Provide the [X, Y] coordinate of the cell's center where the given text is located.  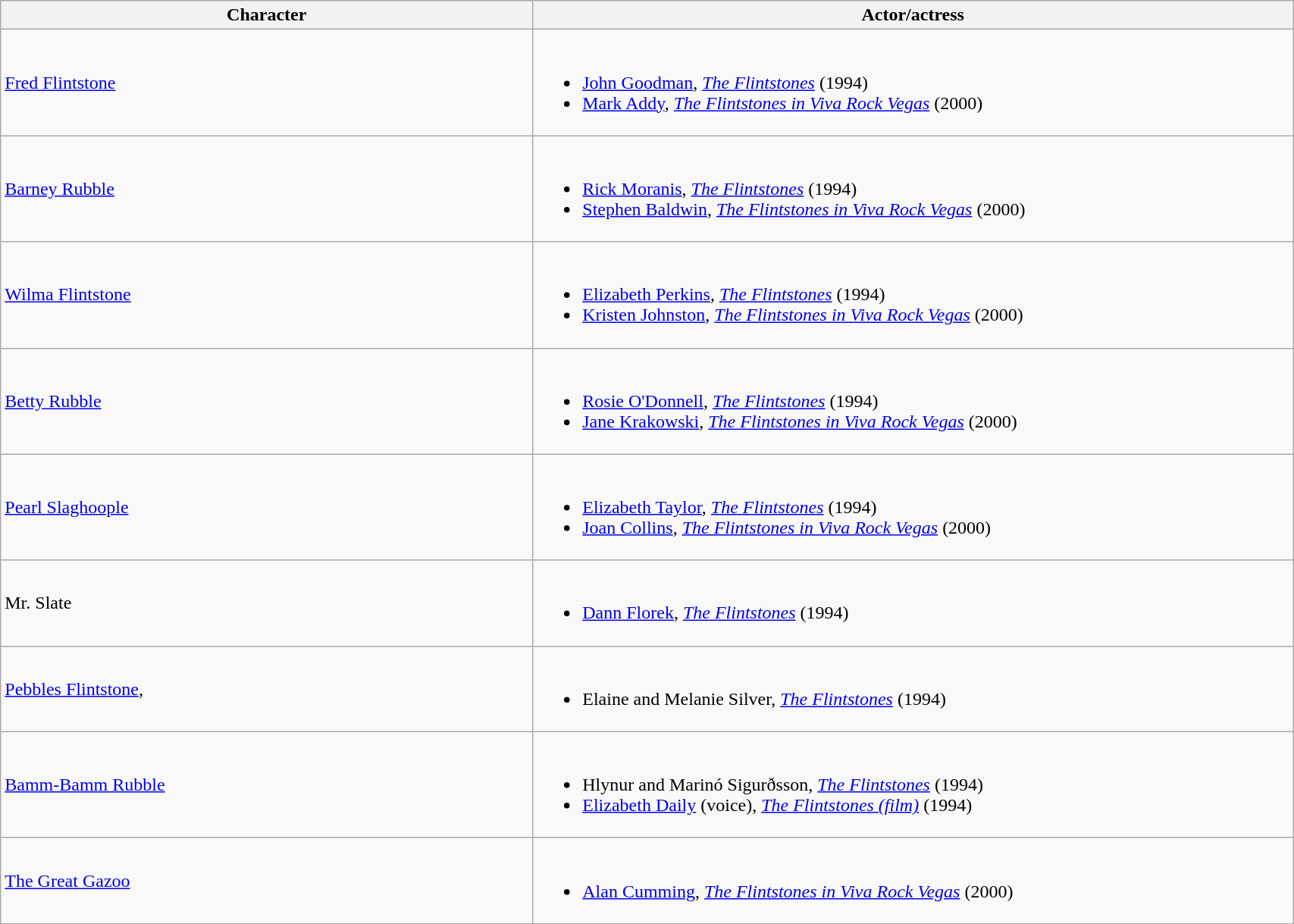
Bamm-Bamm Rubble [267, 785]
Hlynur and Marinó Sigurðsson, The Flintstones (1994)Elizabeth Daily (voice), The Flintstones (film) (1994) [913, 785]
Rosie O'Donnell, The Flintstones (1994)Jane Krakowski, The Flintstones in Viva Rock Vegas (2000) [913, 401]
Wilma Flintstone [267, 295]
Rick Moranis, The Flintstones (1994)Stephen Baldwin, The Flintstones in Viva Rock Vegas (2000) [913, 189]
John Goodman, The Flintstones (1994)Mark Addy, The Flintstones in Viva Rock Vegas (2000) [913, 83]
Elizabeth Perkins, The Flintstones (1994)Kristen Johnston, The Flintstones in Viva Rock Vegas (2000) [913, 295]
The Great Gazoo [267, 881]
Pearl Slaghoople [267, 507]
Pebbles Flintstone, [267, 688]
Fred Flintstone [267, 83]
Mr. Slate [267, 603]
Character [267, 15]
Betty Rubble [267, 401]
Barney Rubble [267, 189]
Actor/actress [913, 15]
Elaine and Melanie Silver, The Flintstones (1994) [913, 688]
Dann Florek, The Flintstones (1994) [913, 603]
Alan Cumming, The Flintstones in Viva Rock Vegas (2000) [913, 881]
Elizabeth Taylor, The Flintstones (1994)Joan Collins, The Flintstones in Viva Rock Vegas (2000) [913, 507]
